Locate the cell with the specified text and output its [x, y] center coordinate. 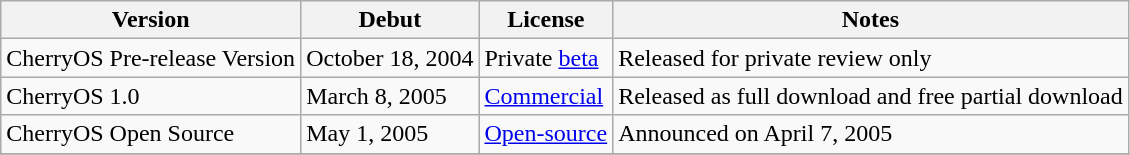
May 1, 2005 [390, 134]
License [546, 20]
October 18, 2004 [390, 58]
Released for private review only [871, 58]
Released as full download and free partial download [871, 96]
CherryOS Pre-release Version [151, 58]
Debut [390, 20]
Version [151, 20]
Private beta [546, 58]
Commercial [546, 96]
Open-source [546, 134]
March 8, 2005 [390, 96]
CherryOS Open Source [151, 134]
Notes [871, 20]
CherryOS 1.0 [151, 96]
Announced on April 7, 2005 [871, 134]
